From the cell containing the given text, extract its center point as (X, Y) coordinate. 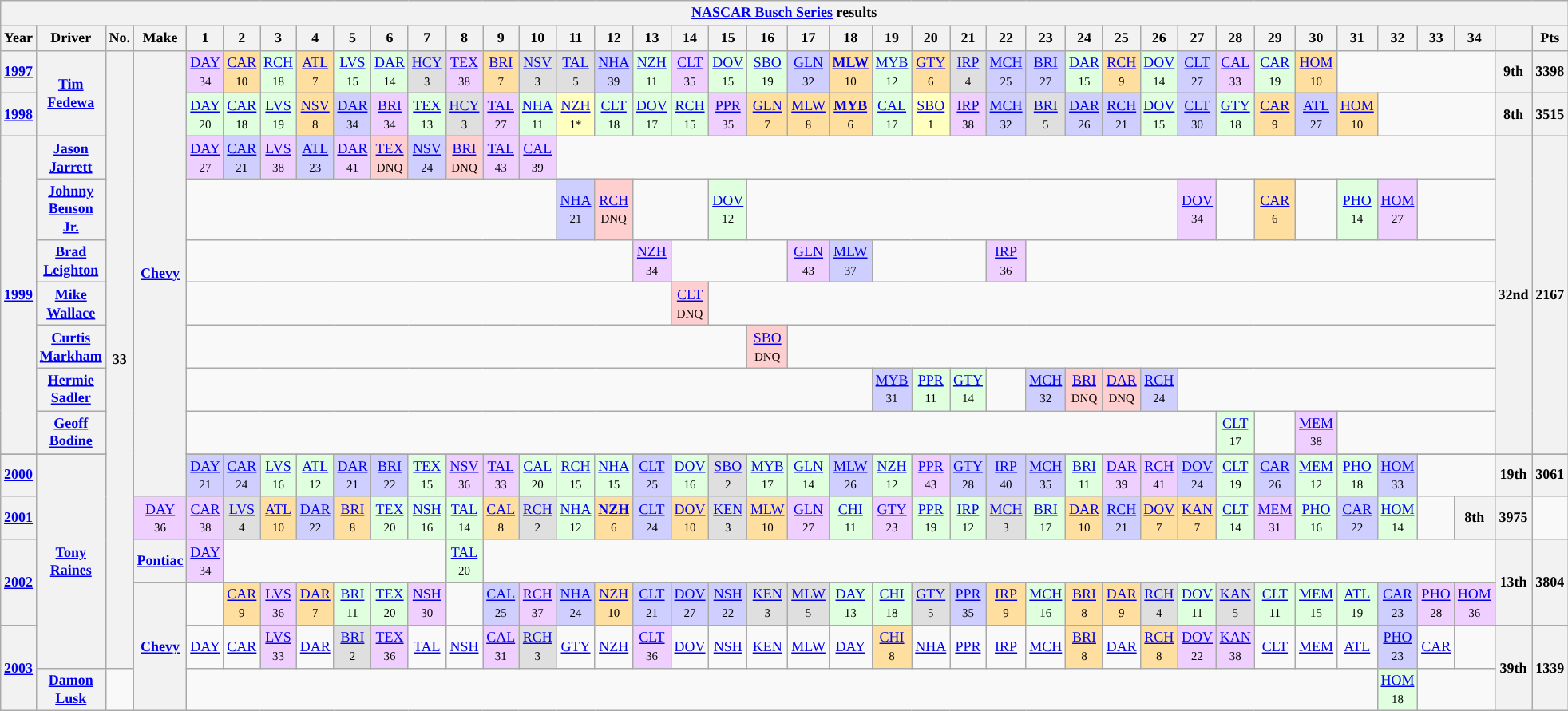
Mike Wallace (70, 304)
CAR19 (1275, 72)
CAR23 (1397, 604)
NSH22 (728, 604)
TAL (426, 646)
DOV17 (652, 115)
DOV14 (1159, 72)
CLT27 (1198, 72)
Year (19, 38)
Tim Fedewa (70, 93)
20 (931, 38)
RCH3 (538, 646)
14 (690, 38)
RCH9 (1121, 72)
MYB6 (850, 115)
19th (1514, 476)
CAR6 (1275, 209)
MYB12 (892, 72)
IRP9 (1006, 604)
GLN43 (808, 261)
4 (315, 38)
HOM18 (1397, 689)
HOM27 (1397, 209)
1997 (19, 72)
28 (1235, 38)
RCH2 (538, 518)
MCH16 (1046, 604)
TAL33 (501, 476)
DOV24 (1198, 476)
MLW37 (850, 261)
MEM15 (1317, 604)
LVS38 (279, 157)
Hermie Sadler (70, 389)
RCH18 (279, 72)
3061 (1550, 476)
GLN27 (808, 518)
NASCAR Busch Series results (784, 13)
PPR11 (931, 389)
22 (1006, 38)
DAR9 (1121, 604)
NHA12 (576, 518)
ATL19 (1357, 604)
3515 (1550, 115)
6 (390, 38)
ATL23 (315, 157)
Pts (1550, 38)
BRI22 (390, 476)
MEM38 (1317, 433)
MYB31 (892, 389)
DAY27 (205, 157)
NHA15 (614, 476)
SBO19 (768, 72)
SBODNQ (768, 347)
NZH11 (652, 72)
GLN14 (808, 476)
3975 (1514, 518)
NHA11 (538, 115)
DAR34 (353, 115)
CAR38 (205, 518)
12 (614, 38)
CAL31 (501, 646)
GTY6 (931, 72)
CLT19 (1235, 476)
CAL39 (538, 157)
3804 (1550, 583)
IRP40 (1006, 476)
SBO2 (728, 476)
CHI8 (892, 646)
NZH (614, 646)
IRP4 (968, 72)
16 (768, 38)
DOV7 (1159, 518)
13th (1514, 583)
NHA39 (614, 72)
7 (426, 38)
ATL27 (1317, 115)
1999 (19, 294)
1998 (19, 115)
18 (850, 38)
KAN7 (1198, 518)
MCH35 (1046, 476)
3 (279, 38)
NSH30 (426, 604)
DAY21 (205, 476)
DAY36 (160, 518)
27 (1198, 38)
LVS36 (279, 604)
1339 (1550, 667)
DAR15 (1084, 72)
PHO18 (1357, 476)
2001 (19, 518)
DAR14 (390, 72)
Johnny Benson Jr. (70, 209)
2002 (19, 583)
CHI18 (892, 604)
2167 (1550, 294)
CLT24 (652, 518)
NSH16 (426, 518)
CLT35 (690, 72)
TEX38 (465, 72)
NZH6 (614, 518)
9th (1514, 72)
MYB17 (768, 476)
PHO16 (1317, 518)
TAL43 (501, 157)
2000 (19, 476)
GTY14 (968, 389)
29 (1275, 38)
ATL (1357, 646)
HOM36 (1474, 604)
Make (160, 38)
SBO1 (931, 115)
CAR26 (1275, 476)
DOV (690, 646)
MLW26 (850, 476)
24 (1084, 38)
CAL8 (501, 518)
Curtis Markham (70, 347)
MCH25 (1006, 72)
RCH8 (1159, 646)
GLN7 (768, 115)
32nd (1514, 294)
BRI27 (1046, 72)
CLTDNQ (690, 304)
IRP38 (968, 115)
MEM31 (1275, 518)
Pontiac (160, 561)
DOV10 (690, 518)
HOM33 (1397, 476)
TAL14 (465, 518)
Damon Lusk (70, 689)
Driver (70, 38)
LVS33 (279, 646)
DARDNQ (1121, 389)
TAL5 (576, 72)
MLW8 (808, 115)
TEX36 (390, 646)
GLN32 (808, 72)
8 (465, 38)
GTY23 (892, 518)
IRP36 (1006, 261)
CAR22 (1357, 518)
30 (1317, 38)
CLT17 (1235, 433)
KAN38 (1235, 646)
DAR7 (315, 604)
ATL12 (315, 476)
GTY18 (1235, 115)
CLT21 (652, 604)
LVS16 (279, 476)
DOV34 (1198, 209)
RCH24 (1159, 389)
CLT (1275, 646)
PHO28 (1436, 604)
LVS4 (242, 518)
CAL17 (892, 115)
DAR41 (353, 157)
CAL25 (501, 604)
Tony Raines (70, 561)
TEX13 (426, 115)
MLW5 (808, 604)
25 (1121, 38)
2003 (19, 667)
DOV16 (690, 476)
DOV12 (728, 209)
BRI17 (1046, 518)
DAR21 (353, 476)
HOM14 (1397, 518)
LVS15 (353, 72)
CAR10 (242, 72)
RCH41 (1159, 476)
PPR19 (931, 518)
NSV8 (315, 115)
NSV24 (426, 157)
TEX15 (426, 476)
DOV22 (1198, 646)
23 (1046, 38)
13 (652, 38)
26 (1159, 38)
DAR10 (1084, 518)
RCH4 (1159, 604)
3398 (1550, 72)
CLT11 (1275, 604)
PHO23 (1397, 646)
MCH (1046, 646)
ATL10 (279, 518)
NHA24 (576, 604)
PHO14 (1357, 209)
21 (968, 38)
15 (728, 38)
32 (1397, 38)
NZH1* (576, 115)
NZH12 (892, 476)
19 (892, 38)
NZH10 (614, 604)
CHI11 (850, 518)
ATL7 (315, 72)
CAR18 (242, 115)
Jason Jarrett (70, 157)
Geoff Bodine (70, 433)
IRP12 (968, 518)
MCH3 (1006, 518)
KAN5 (1235, 604)
GTY28 (968, 476)
BRI2 (353, 646)
RCH37 (538, 604)
CLT30 (1198, 115)
5 (353, 38)
BRI5 (1046, 115)
CLT25 (652, 476)
PPR43 (931, 476)
CLT36 (652, 646)
CAL20 (538, 476)
DAR22 (315, 518)
DAY20 (205, 115)
DAY13 (850, 604)
17 (808, 38)
DOV27 (690, 604)
NHA (931, 646)
NHA21 (576, 209)
10 (538, 38)
No. (120, 38)
NSV3 (538, 72)
34 (1474, 38)
DOV11 (1198, 604)
MEM12 (1317, 476)
BRI34 (390, 115)
CAR24 (242, 476)
IRP (1006, 646)
2 (242, 38)
11 (576, 38)
39th (1514, 667)
NSV36 (465, 476)
MLW (808, 646)
CLT14 (1235, 518)
NZH34 (652, 261)
GTY5 (931, 604)
PPR (968, 646)
RCHDNQ (614, 209)
TEXDNQ (390, 157)
9 (501, 38)
31 (1357, 38)
BRI7 (501, 72)
MEM (1317, 646)
DAR39 (1121, 476)
TAL20 (465, 561)
1 (205, 38)
CLT18 (614, 115)
DAR26 (1084, 115)
TAL27 (501, 115)
CAL33 (1235, 72)
LVS19 (279, 115)
KEN (768, 646)
GTY (576, 646)
CAR21 (242, 157)
Brad Leighton (70, 261)
